Provide the [X, Y] coordinate of the cell's center where the given text is located.  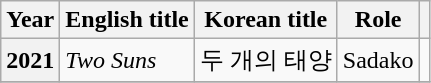
Sadako [378, 60]
English title [127, 20]
Two Suns [127, 60]
두 개의 태양 [266, 60]
Korean title [266, 20]
Role [378, 20]
2021 [30, 60]
Year [30, 20]
